Search for the cell housing the specified text and yield its [X, Y] center coordinate. 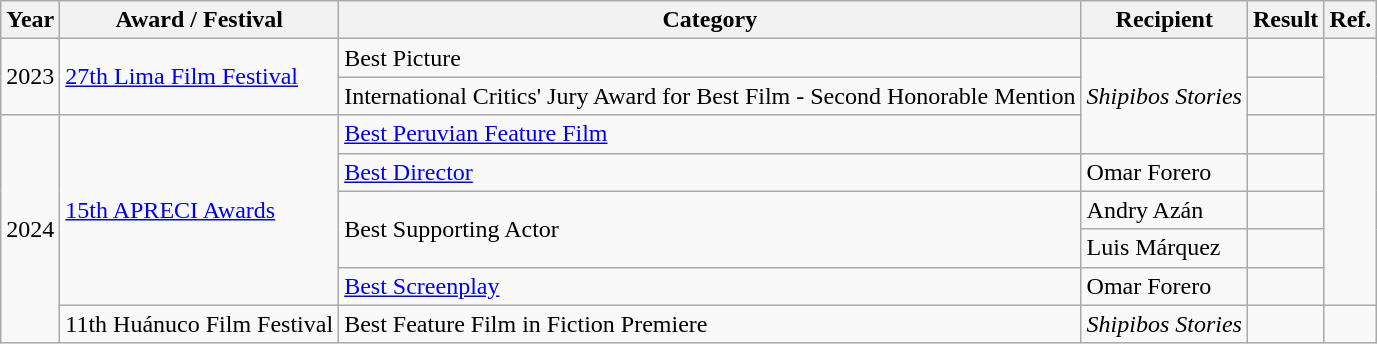
Best Screenplay [710, 286]
Best Peruvian Feature Film [710, 134]
Category [710, 20]
Recipient [1164, 20]
Best Feature Film in Fiction Premiere [710, 324]
Result [1285, 20]
Luis Márquez [1164, 248]
Year [30, 20]
Best Picture [710, 58]
Ref. [1350, 20]
Andry Azán [1164, 210]
27th Lima Film Festival [200, 77]
Best Director [710, 172]
15th APRECI Awards [200, 210]
2024 [30, 229]
International Critics' Jury Award for Best Film - Second Honorable Mention [710, 96]
Award / Festival [200, 20]
Best Supporting Actor [710, 229]
2023 [30, 77]
11th Huánuco Film Festival [200, 324]
